Return the (x, y) coordinate for the center point of the cell that contains the specified text.  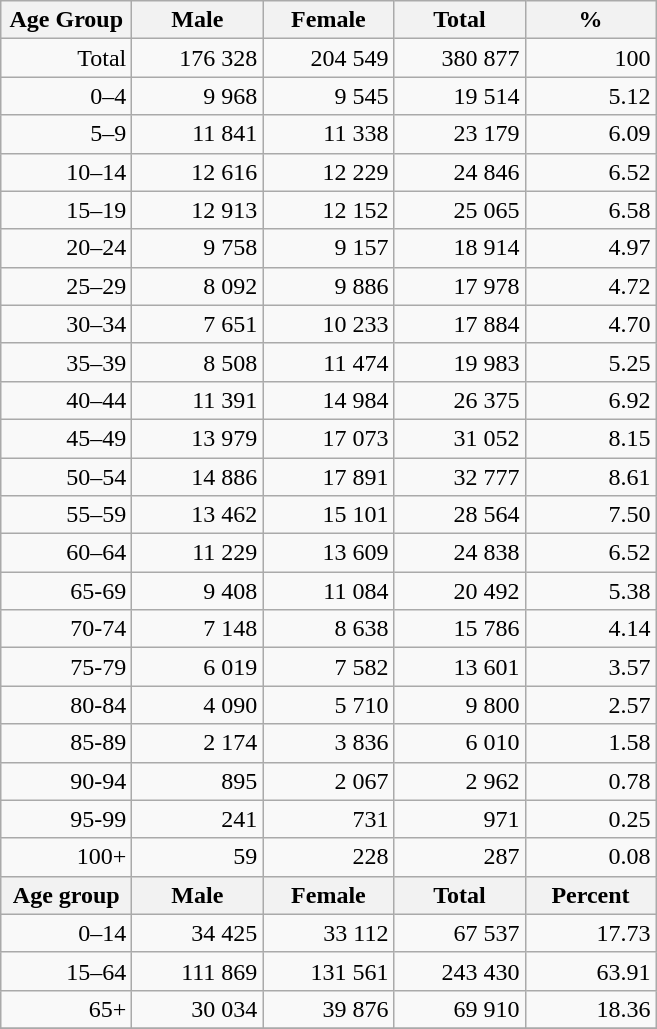
Age Group (66, 20)
4.97 (590, 248)
4.72 (590, 286)
35–39 (66, 362)
9 408 (198, 591)
111 869 (198, 971)
65-69 (66, 591)
67 537 (460, 933)
11 084 (328, 591)
9 758 (198, 248)
0.78 (590, 781)
28 564 (460, 515)
6 019 (198, 667)
895 (198, 781)
6 010 (460, 743)
% (590, 20)
12 229 (328, 172)
75-79 (66, 667)
70-74 (66, 629)
11 391 (198, 400)
9 800 (460, 705)
40–44 (66, 400)
14 984 (328, 400)
63.91 (590, 971)
0–14 (66, 933)
4 090 (198, 705)
13 609 (328, 553)
4.14 (590, 629)
9 157 (328, 248)
0.25 (590, 819)
4.70 (590, 324)
24 838 (460, 553)
30 034 (198, 1009)
12 616 (198, 172)
5.12 (590, 96)
59 (198, 857)
380 877 (460, 58)
6.09 (590, 134)
80-84 (66, 705)
3.57 (590, 667)
2.57 (590, 705)
9 968 (198, 96)
131 561 (328, 971)
85-89 (66, 743)
2 067 (328, 781)
25 065 (460, 210)
5–9 (66, 134)
731 (328, 819)
8 092 (198, 286)
34 425 (198, 933)
2 962 (460, 781)
228 (328, 857)
50–54 (66, 477)
14 886 (198, 477)
25–29 (66, 286)
45–49 (66, 438)
9 886 (328, 286)
15 101 (328, 515)
971 (460, 819)
11 338 (328, 134)
13 462 (198, 515)
9 545 (328, 96)
15 786 (460, 629)
8 638 (328, 629)
17.73 (590, 933)
33 112 (328, 933)
20 492 (460, 591)
23 179 (460, 134)
Age group (66, 895)
17 073 (328, 438)
8 508 (198, 362)
2 174 (198, 743)
1.58 (590, 743)
0–4 (66, 96)
39 876 (328, 1009)
5 710 (328, 705)
11 474 (328, 362)
20–24 (66, 248)
18 914 (460, 248)
65+ (66, 1009)
Percent (590, 895)
17 884 (460, 324)
15–64 (66, 971)
69 910 (460, 1009)
18.36 (590, 1009)
7 148 (198, 629)
13 601 (460, 667)
26 375 (460, 400)
7 582 (328, 667)
5.25 (590, 362)
13 979 (198, 438)
3 836 (328, 743)
90-94 (66, 781)
10 233 (328, 324)
32 777 (460, 477)
5.38 (590, 591)
24 846 (460, 172)
15–19 (66, 210)
17 978 (460, 286)
11 841 (198, 134)
204 549 (328, 58)
287 (460, 857)
6.92 (590, 400)
12 152 (328, 210)
55–59 (66, 515)
11 229 (198, 553)
7.50 (590, 515)
31 052 (460, 438)
60–64 (66, 553)
19 983 (460, 362)
241 (198, 819)
30–34 (66, 324)
7 651 (198, 324)
100 (590, 58)
19 514 (460, 96)
8.61 (590, 477)
12 913 (198, 210)
95-99 (66, 819)
243 430 (460, 971)
100+ (66, 857)
176 328 (198, 58)
0.08 (590, 857)
10–14 (66, 172)
6.58 (590, 210)
8.15 (590, 438)
17 891 (328, 477)
